Identify which cell holds the provided text, then report its (x, y) central coordinate. 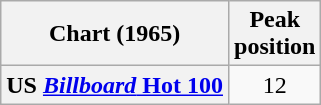
US Billboard Hot 100 (115, 85)
Peakposition (275, 34)
Chart (1965) (115, 34)
12 (275, 85)
